Determine the [X, Y] coordinate at the center of the cell enclosing the given text.  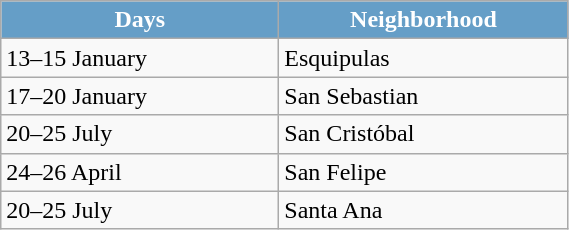
San Felipe [424, 172]
San Cristóbal [424, 134]
13–15 January [140, 58]
Days [140, 20]
Neighborhood [424, 20]
17–20 January [140, 96]
Esquipulas [424, 58]
San Sebastian [424, 96]
Santa Ana [424, 210]
24–26 April [140, 172]
